From the cell containing the given text, extract its center point as (X, Y) coordinate. 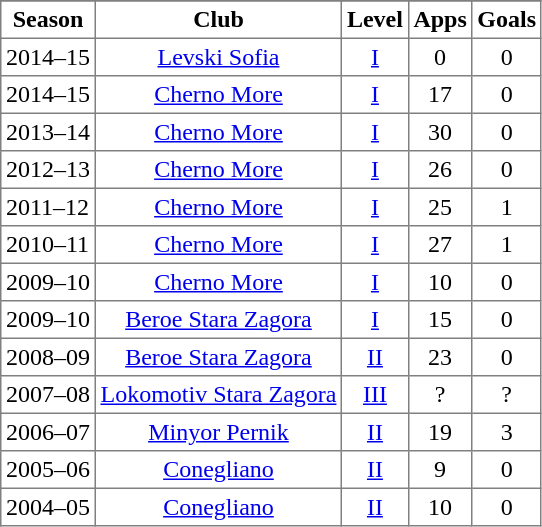
2013–14 (48, 132)
Minyor Pernik (218, 432)
Lokomotiv Stara Zagora (218, 395)
2005–06 (48, 470)
2008–09 (48, 357)
9 (440, 470)
Apps (440, 20)
19 (440, 432)
15 (440, 320)
25 (440, 207)
30 (440, 132)
3 (506, 432)
23 (440, 357)
2007–08 (48, 395)
Season (48, 20)
2004–05 (48, 507)
III (375, 395)
Club (218, 20)
26 (440, 170)
2006–07 (48, 432)
Levski Sofia (218, 57)
2010–11 (48, 245)
27 (440, 245)
2011–12 (48, 207)
Level (375, 20)
Goals (506, 20)
17 (440, 95)
2012–13 (48, 170)
